For the text-containing cell, return its midpoint in [X, Y] coordinate format. 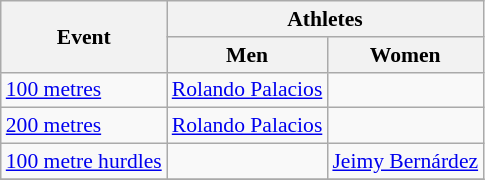
Athletes [325, 19]
100 metre hurdles [84, 162]
100 metres [84, 90]
Women [405, 55]
Men [248, 55]
200 metres [84, 126]
Jeimy Bernárdez [405, 162]
Event [84, 36]
